Scan for the cell matching the given text and deliver its [x, y] coordinate at center. 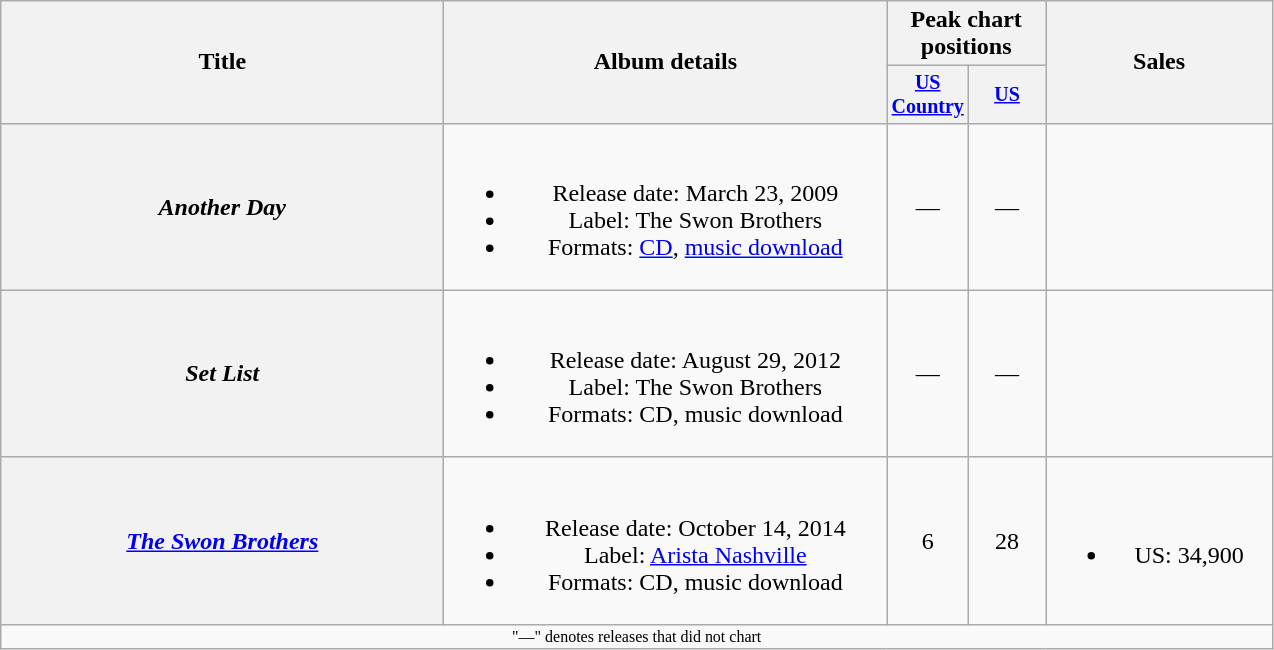
US: 34,900 [1160, 540]
Release date: August 29, 2012Label: The Swon BrothersFormats: CD, music download [666, 374]
Album details [666, 62]
Set List [222, 374]
US [1008, 94]
Another Day [222, 206]
US Country [928, 94]
Title [222, 62]
Release date: October 14, 2014Label: Arista NashvilleFormats: CD, music download [666, 540]
Peak chartpositions [966, 34]
The Swon Brothers [222, 540]
6 [928, 540]
Release date: March 23, 2009Label: The Swon BrothersFormats: CD, music download [666, 206]
"—" denotes releases that did not chart [637, 636]
Sales [1160, 62]
28 [1008, 540]
